For the text-containing cell, return its midpoint in [x, y] coordinate format. 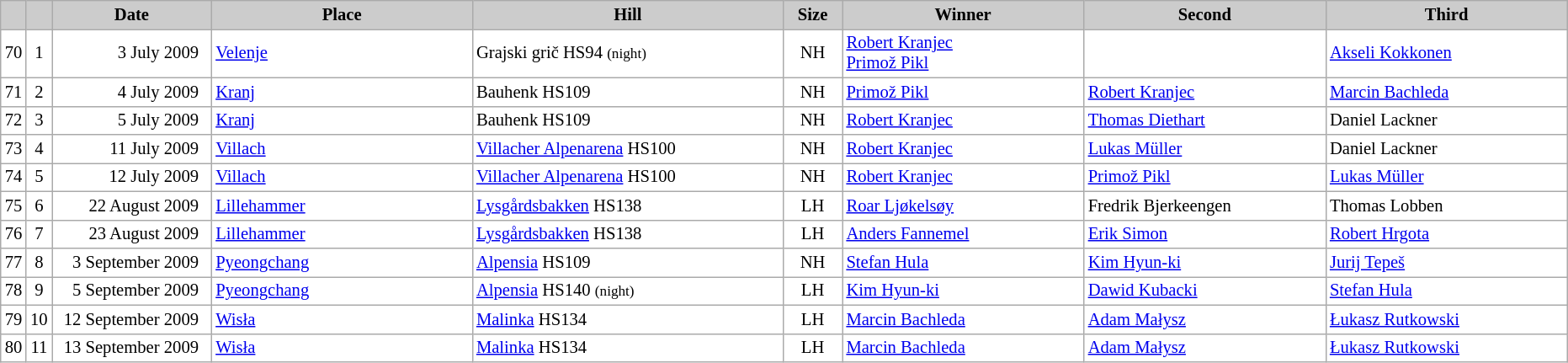
Grajski grič HS94 (night) [628, 53]
3 July 2009 [132, 53]
4 [39, 149]
6 [39, 206]
Alpensia HS109 [628, 262]
8 [39, 262]
Winner [963, 14]
Thomas Lobben [1446, 206]
Robert Kranjec Primož Pikl [963, 53]
73 [13, 149]
Third [1446, 14]
Roar Ljøkelsøy [963, 206]
5 September 2009 [132, 291]
Place [342, 14]
80 [13, 348]
11 July 2009 [132, 149]
2 [39, 92]
Robert Hrgota [1446, 234]
Fredrik Bjerkeengen [1205, 206]
12 September 2009 [132, 319]
9 [39, 291]
13 September 2009 [132, 348]
12 July 2009 [132, 177]
76 [13, 234]
77 [13, 262]
3 [39, 120]
74 [13, 177]
Jurij Tepeš [1446, 262]
23 August 2009 [132, 234]
Thomas Diethart [1205, 120]
7 [39, 234]
Hill [628, 14]
1 [39, 53]
Size [813, 14]
10 [39, 319]
Alpensia HS140 (night) [628, 291]
Velenje [342, 53]
72 [13, 120]
71 [13, 92]
Dawid Kubacki [1205, 291]
11 [39, 348]
79 [13, 319]
5 July 2009 [132, 120]
5 [39, 177]
75 [13, 206]
Date [132, 14]
Erik Simon [1205, 234]
Anders Fannemel [963, 234]
70 [13, 53]
78 [13, 291]
3 September 2009 [132, 262]
22 August 2009 [132, 206]
Akseli Kokkonen [1446, 53]
Second [1205, 14]
4 July 2009 [132, 92]
